Return the [X, Y] coordinate for the center point of the cell that contains the specified text.  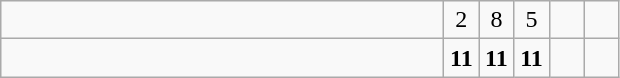
8 [496, 20]
5 [532, 20]
2 [462, 20]
